Provide the (X, Y) coordinate of the cell's center where the given text is located.  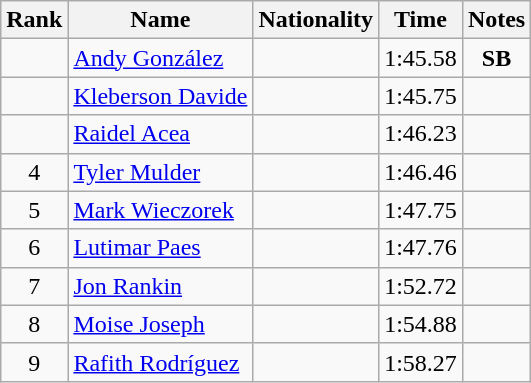
Time (421, 20)
Nationality (316, 20)
1:47.75 (421, 210)
1:45.58 (421, 58)
Rafith Rodríguez (160, 362)
Name (160, 20)
1:45.75 (421, 96)
1:54.88 (421, 324)
Raidel Acea (160, 134)
1:52.72 (421, 286)
Moise Joseph (160, 324)
1:47.76 (421, 248)
1:46.46 (421, 172)
8 (34, 324)
Andy González (160, 58)
Kleberson Davide (160, 96)
1:46.23 (421, 134)
9 (34, 362)
Mark Wieczorek (160, 210)
5 (34, 210)
Tyler Mulder (160, 172)
Rank (34, 20)
Notes (496, 20)
7 (34, 286)
1:58.27 (421, 362)
6 (34, 248)
4 (34, 172)
Lutimar Paes (160, 248)
SB (496, 58)
Jon Rankin (160, 286)
